Locate the cell with the specified text and output its (x, y) center coordinate. 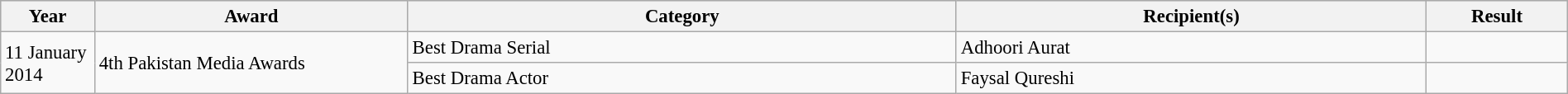
Adhoori Aurat (1191, 48)
Best Drama Serial (681, 48)
11 January 2014 (48, 63)
4th Pakistan Media Awards (251, 63)
Recipient(s) (1191, 16)
Faysal Qureshi (1191, 78)
Category (681, 16)
Year (48, 16)
Award (251, 16)
Result (1497, 16)
Best Drama Actor (681, 78)
